Output the [X, Y] coordinate of the center of the cell containing the given text.  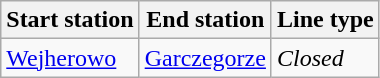
Line type [325, 20]
Start station [70, 20]
Wejherowo [70, 58]
Closed [325, 58]
Garczegorze [205, 58]
End station [205, 20]
